Capture the cell that displays the provided text and extract its [x, y] central coordinate. 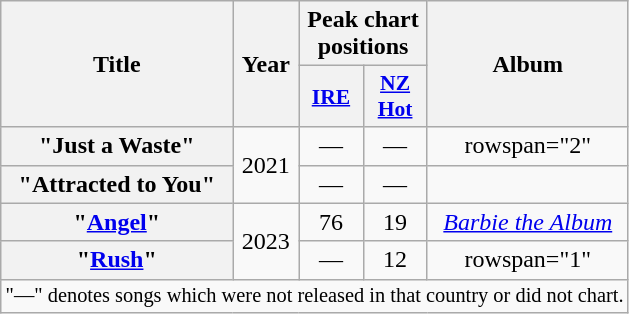
2021 [266, 165]
"Angel" [117, 222]
"Rush" [117, 260]
12 [395, 260]
rowspan="1" [528, 260]
"Attracted to You" [117, 184]
NZHot [395, 96]
Title [117, 64]
"—" denotes songs which were not released in that country or did not chart. [315, 296]
2023 [266, 241]
Peak chart positions [363, 34]
rowspan="2" [528, 146]
76 [331, 222]
IRE [331, 96]
19 [395, 222]
"Just a Waste" [117, 146]
Album [528, 64]
Year [266, 64]
Barbie the Album [528, 222]
